Return [x, y] of the center of cell containing provided text 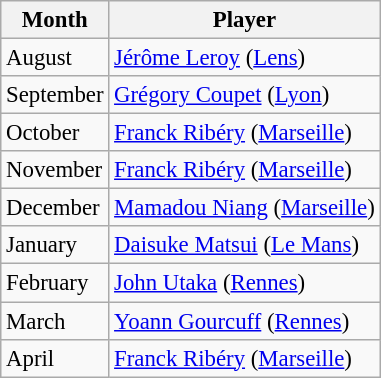
February [55, 283]
October [55, 133]
John Utaka (Rennes) [244, 283]
August [55, 58]
March [55, 321]
April [55, 358]
November [55, 170]
Mamadou Niang (Marseille) [244, 208]
Month [55, 20]
Player [244, 20]
Jérôme Leroy (Lens) [244, 58]
January [55, 245]
December [55, 208]
Yoann Gourcuff (Rennes) [244, 321]
Daisuke Matsui (Le Mans) [244, 245]
Grégory Coupet (Lyon) [244, 95]
September [55, 95]
